Identify which cell holds the provided text, then report its (x, y) central coordinate. 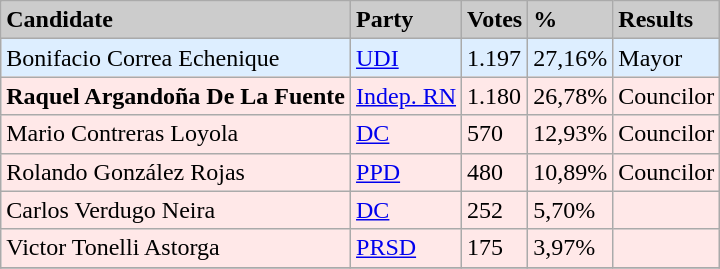
1.197 (495, 58)
12,93% (570, 134)
1.180 (495, 96)
Mario Contreras Loyola (176, 134)
Carlos Verdugo Neira (176, 210)
Rolando González Rojas (176, 172)
Candidate (176, 20)
Votes (495, 20)
Raquel Argandoña De La Fuente (176, 96)
PRSD (406, 248)
10,89% (570, 172)
480 (495, 172)
27,16% (570, 58)
175 (495, 248)
PPD (406, 172)
Party (406, 20)
26,78% (570, 96)
% (570, 20)
Indep. RN (406, 96)
UDI (406, 58)
3,97% (570, 248)
Mayor (666, 58)
Bonifacio Correa Echenique (176, 58)
Results (666, 20)
252 (495, 210)
5,70% (570, 210)
570 (495, 134)
Victor Tonelli Astorga (176, 248)
